Search for the cell housing the specified text and yield its (x, y) center coordinate. 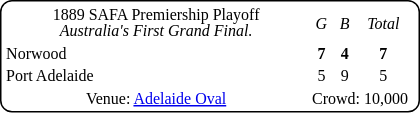
9 (344, 76)
Port Adelaide (156, 76)
4 (344, 54)
G (322, 22)
Venue: Adelaide Oval (156, 98)
Crowd: 10,000 (360, 98)
B (344, 22)
Norwood (156, 54)
Total (383, 22)
1889 SAFA Premiership Playoff Australia's First Grand Final. (156, 22)
